Extract the [X, Y] coordinate from the center of the cell holding the provided text.  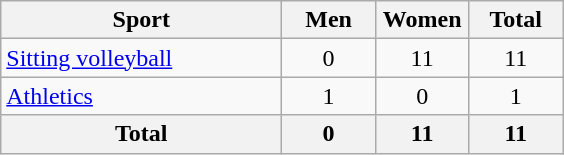
Athletics [142, 96]
Women [422, 20]
Sitting volleyball [142, 58]
Men [329, 20]
Sport [142, 20]
